Scan for the cell matching the given text and deliver its (x, y) coordinate at center. 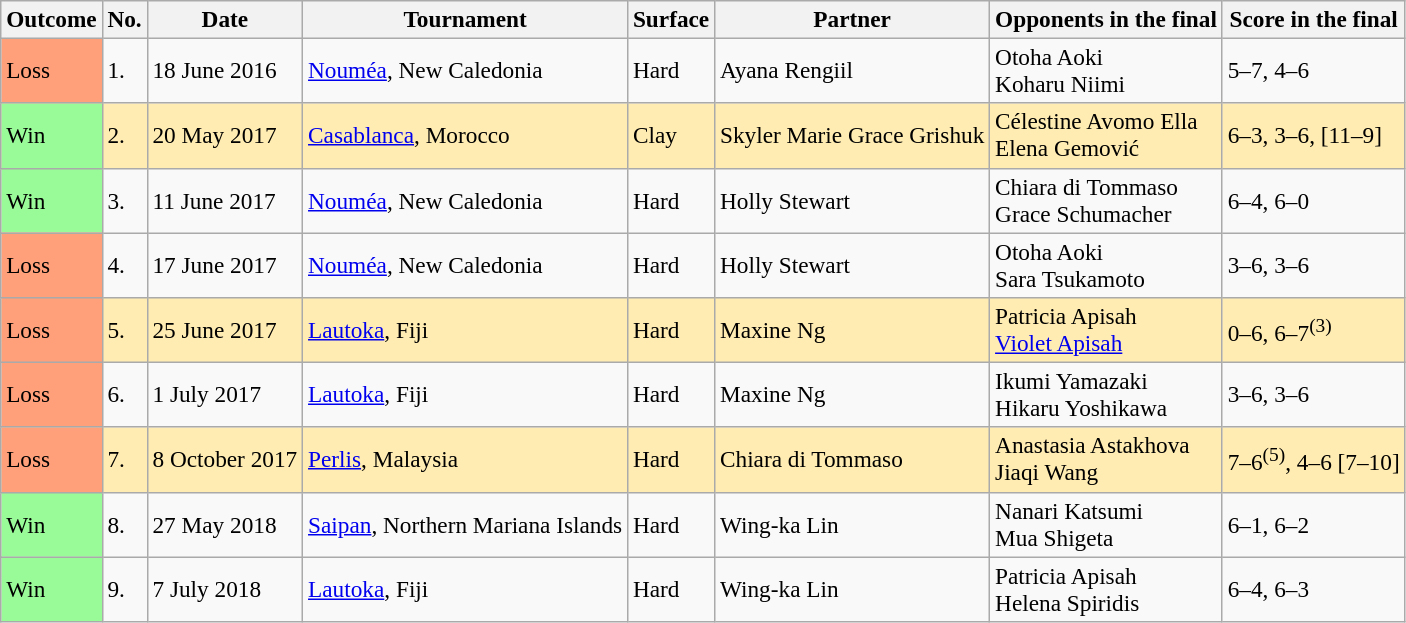
2. (124, 136)
Casablanca, Morocco (466, 136)
Patricia Apisah Violet Apisah (1106, 330)
6–1, 6–2 (1314, 524)
8 October 2017 (225, 460)
20 May 2017 (225, 136)
5. (124, 330)
6–3, 3–6, [11–9] (1314, 136)
25 June 2017 (225, 330)
4. (124, 264)
6. (124, 394)
7–6(5), 4–6 [7–10] (1314, 460)
Tournament (466, 19)
Opponents in the final (1106, 19)
Patricia Apisah Helena Spiridis (1106, 588)
Perlis, Malaysia (466, 460)
3. (124, 200)
Date (225, 19)
Clay (672, 136)
Skyler Marie Grace Grishuk (852, 136)
7 July 2018 (225, 588)
Chiara di Tommaso (852, 460)
Saipan, Northern Mariana Islands (466, 524)
Chiara di Tommaso Grace Schumacher (1106, 200)
1 July 2017 (225, 394)
Outcome (52, 19)
6–4, 6–0 (1314, 200)
8. (124, 524)
Célestine Avomo Ella Elena Gemović (1106, 136)
Nanari Katsumi Mua Shigeta (1106, 524)
Surface (672, 19)
17 June 2017 (225, 264)
Anastasia Astakhova Jiaqi Wang (1106, 460)
9. (124, 588)
18 June 2016 (225, 70)
27 May 2018 (225, 524)
Partner (852, 19)
1. (124, 70)
Ayana Rengiil (852, 70)
No. (124, 19)
6–4, 6–3 (1314, 588)
Ikumi Yamazaki Hikaru Yoshikawa (1106, 394)
Otoha Aoki Koharu Niimi (1106, 70)
11 June 2017 (225, 200)
Score in the final (1314, 19)
Otoha Aoki Sara Tsukamoto (1106, 264)
5–7, 4–6 (1314, 70)
7. (124, 460)
0–6, 6–7(3) (1314, 330)
